Provide the (x, y) coordinate of the cell's center where the given text is located.  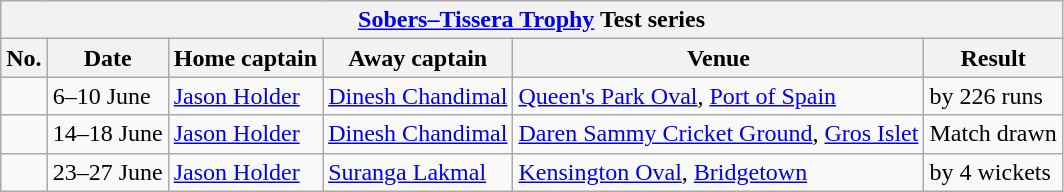
Queen's Park Oval, Port of Spain (718, 96)
No. (24, 58)
Away captain (418, 58)
6–10 June (108, 96)
Date (108, 58)
14–18 June (108, 134)
by 4 wickets (993, 172)
Venue (718, 58)
Result (993, 58)
Kensington Oval, Bridgetown (718, 172)
Sobers–Tissera Trophy Test series (532, 20)
Match drawn (993, 134)
Suranga Lakmal (418, 172)
by 226 runs (993, 96)
Home captain (245, 58)
23–27 June (108, 172)
Daren Sammy Cricket Ground, Gros Islet (718, 134)
